Provide the (X, Y) coordinate of the cell's center where the given text is located.  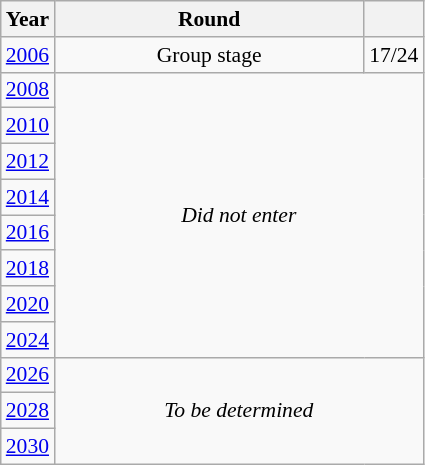
17/24 (394, 55)
2020 (28, 304)
2010 (28, 126)
2028 (28, 411)
2014 (28, 197)
Round (209, 19)
2006 (28, 55)
Group stage (209, 55)
2026 (28, 375)
2016 (28, 233)
2008 (28, 90)
2030 (28, 447)
2018 (28, 269)
2024 (28, 340)
Did not enter (238, 214)
Year (28, 19)
To be determined (238, 410)
2012 (28, 162)
